Identify which cell holds the provided text, then report its (x, y) central coordinate. 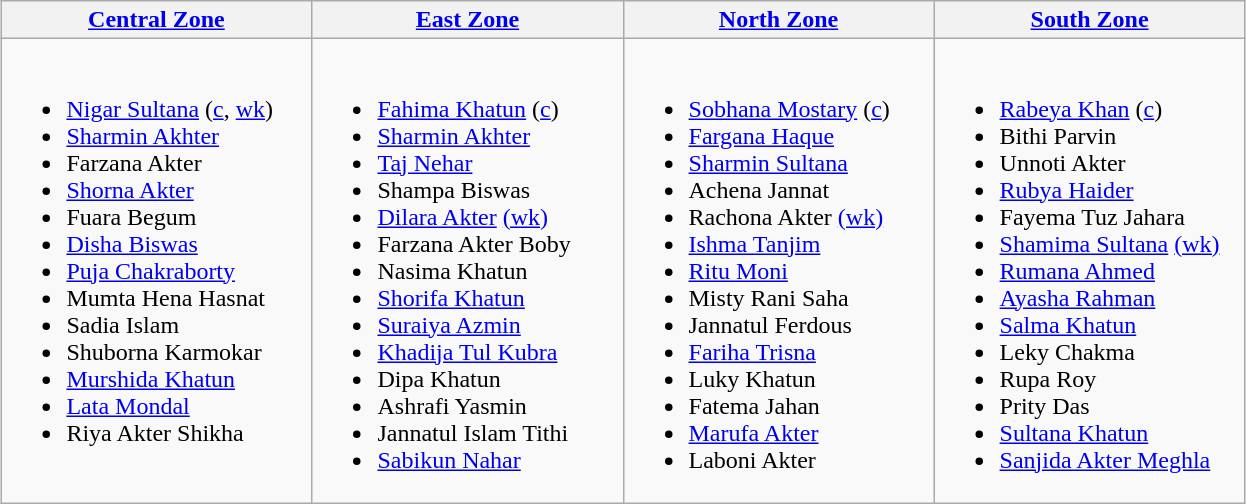
East Zone (468, 20)
North Zone (778, 20)
South Zone (1090, 20)
Central Zone (156, 20)
